Determine the [X, Y] coordinate at the center of the cell enclosing the given text.  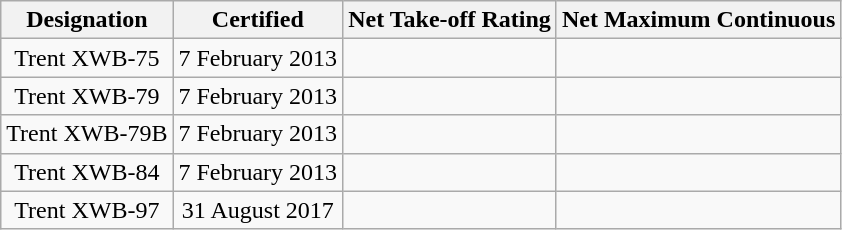
Net Take-off Rating [450, 20]
31 August 2017 [258, 210]
Trent XWB-97 [87, 210]
Certified [258, 20]
Trent XWB-79 [87, 96]
Designation [87, 20]
Net Maximum Continuous [698, 20]
Trent XWB-84 [87, 172]
Trent XWB-79B [87, 134]
Trent XWB-75 [87, 58]
